Locate the cell with the specified text and output its [X, Y] center coordinate. 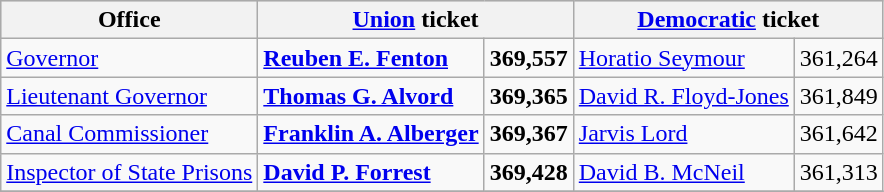
Horatio Seymour [684, 58]
369,428 [528, 172]
Canal Commissioner [130, 134]
David R. Floyd-Jones [684, 96]
369,557 [528, 58]
Lieutenant Governor [130, 96]
David P. Forrest [371, 172]
Thomas G. Alvord [371, 96]
Jarvis Lord [684, 134]
Inspector of State Prisons [130, 172]
361,849 [838, 96]
361,264 [838, 58]
Reuben E. Fenton [371, 58]
369,367 [528, 134]
Democratic ticket [728, 20]
361,642 [838, 134]
369,365 [528, 96]
361,313 [838, 172]
Office [130, 20]
Franklin A. Alberger [371, 134]
Union ticket [416, 20]
Governor [130, 58]
David B. McNeil [684, 172]
